Determine the [X, Y] coordinate at the center of the cell enclosing the given text.  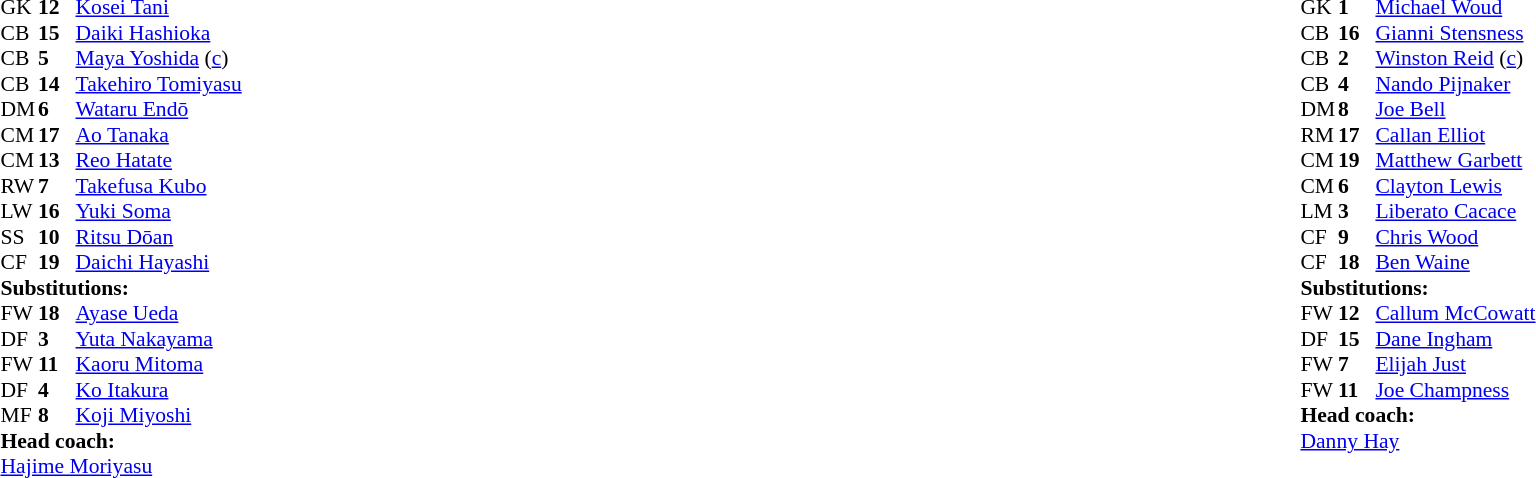
Ao Tanaka [159, 135]
Kaoru Mitoma [159, 365]
Koji Miyoshi [159, 415]
RW [19, 186]
Joe Bell [1455, 109]
Matthew Garbett [1455, 161]
Ayase Ueda [159, 313]
Ben Waine [1455, 263]
Gianni Stensness [1455, 33]
Yuta Nakayama [159, 339]
Callum McCowatt [1455, 313]
Yuki Soma [159, 211]
Elijah Just [1455, 365]
Danny Hay [1418, 441]
RM [1319, 135]
Liberato Cacace [1455, 211]
9 [1357, 237]
Callan Elliot [1455, 135]
Chris Wood [1455, 237]
Ko Itakura [159, 390]
Takehiro Tomiyasu [159, 84]
Wataru Endō [159, 109]
13 [57, 161]
Maya Yoshida (c) [159, 59]
Dane Ingham [1455, 339]
LW [19, 211]
Daiki Hashioka [159, 33]
12 [1357, 313]
Nando Pijnaker [1455, 84]
Winston Reid (c) [1455, 59]
Reo Hatate [159, 161]
SS [19, 237]
MF [19, 415]
Joe Champness [1455, 390]
10 [57, 237]
Clayton Lewis [1455, 186]
14 [57, 84]
5 [57, 59]
Daichi Hayashi [159, 263]
Ritsu Dōan [159, 237]
Takefusa Kubo [159, 186]
LM [1319, 211]
2 [1357, 59]
